Extract the (X, Y) coordinate from the center of the cell holding the provided text.  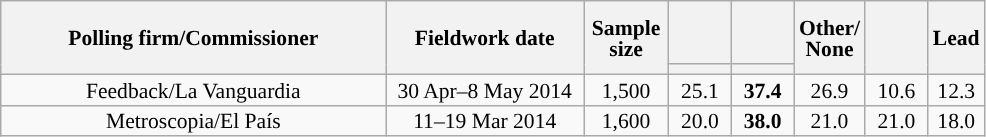
11–19 Mar 2014 (485, 120)
1,600 (626, 120)
18.0 (956, 120)
37.4 (762, 90)
10.6 (896, 90)
38.0 (762, 120)
30 Apr–8 May 2014 (485, 90)
Sample size (626, 38)
20.0 (700, 120)
25.1 (700, 90)
1,500 (626, 90)
Metroscopia/El País (194, 120)
Polling firm/Commissioner (194, 38)
12.3 (956, 90)
Feedback/La Vanguardia (194, 90)
26.9 (830, 90)
Lead (956, 38)
Fieldwork date (485, 38)
Other/None (830, 38)
